Identify which cell holds the provided text, then report its [X, Y] central coordinate. 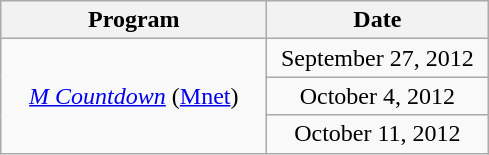
Program [134, 20]
October 4, 2012 [378, 96]
October 11, 2012 [378, 134]
M Countdown (Mnet) [134, 96]
Date [378, 20]
September 27, 2012 [378, 58]
